Search for the cell housing the specified text and yield its [X, Y] center coordinate. 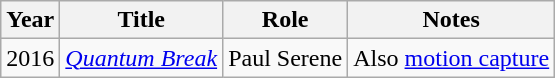
Quantum Break [142, 58]
2016 [30, 58]
Year [30, 20]
Also motion capture [452, 58]
Role [286, 20]
Paul Serene [286, 58]
Title [142, 20]
Notes [452, 20]
